Extract the [X, Y] coordinate from the center of the cell holding the provided text.  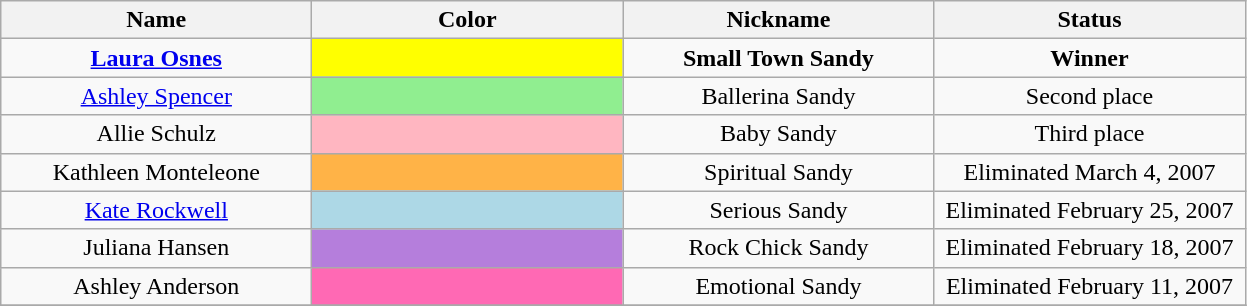
Ballerina Sandy [778, 96]
Ashley Anderson [156, 286]
Allie Schulz [156, 134]
Eliminated February 25, 2007 [1090, 210]
Laura Osnes [156, 58]
Status [1090, 20]
Emotional Sandy [778, 286]
Rock Chick Sandy [778, 248]
Name [156, 20]
Kathleen Monteleone [156, 172]
Color [468, 20]
Serious Sandy [778, 210]
Ashley Spencer [156, 96]
Juliana Hansen [156, 248]
Winner [1090, 58]
Baby Sandy [778, 134]
Nickname [778, 20]
Eliminated February 11, 2007 [1090, 286]
Eliminated March 4, 2007 [1090, 172]
Kate Rockwell [156, 210]
Spiritual Sandy [778, 172]
Second place [1090, 96]
Eliminated February 18, 2007 [1090, 248]
Small Town Sandy [778, 58]
Third place [1090, 134]
